Find where the given text appears and provide that cell's center as [x, y] coordinate. 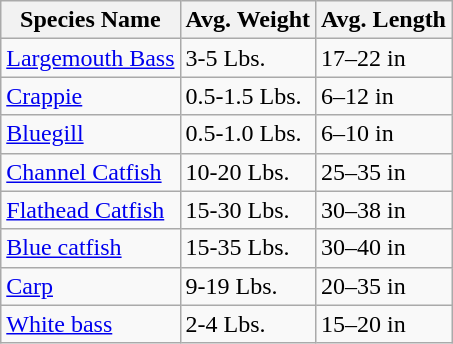
15-30 Lbs. [248, 210]
9-19 Lbs. [248, 286]
30–40 in [384, 248]
Channel Catfish [90, 172]
15-35 Lbs. [248, 248]
17–22 in [384, 58]
White bass [90, 324]
Avg. Weight [248, 20]
20–35 in [384, 286]
0.5-1.5 Lbs. [248, 96]
3-5 Lbs. [248, 58]
6–12 in [384, 96]
25–35 in [384, 172]
Avg. Length [384, 20]
10-20 Lbs. [248, 172]
0.5-1.0 Lbs. [248, 134]
2-4 Lbs. [248, 324]
Flathead Catfish [90, 210]
30–38 in [384, 210]
Blue catfish [90, 248]
Species Name [90, 20]
15–20 in [384, 324]
6–10 in [384, 134]
Largemouth Bass [90, 58]
Crappie [90, 96]
Bluegill [90, 134]
Carp [90, 286]
